Return (x, y) of the center of cell containing provided text 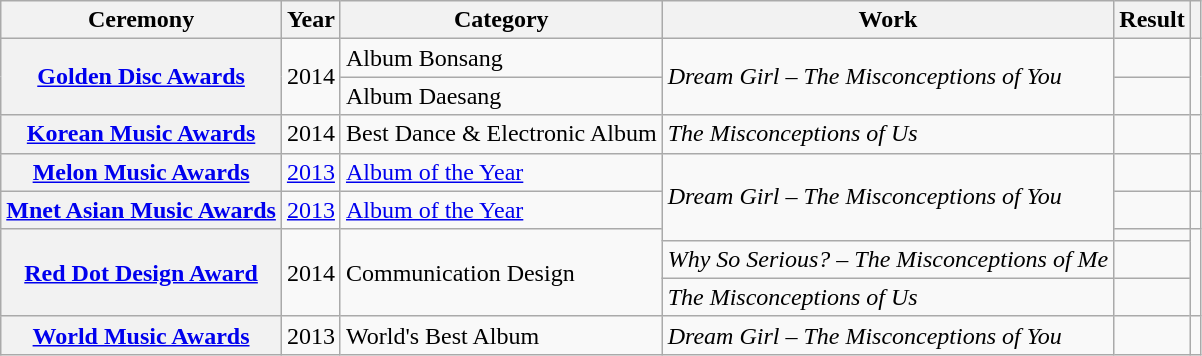
Golden Disc Awards (142, 77)
World Music Awards (142, 335)
Album Bonsang (501, 58)
Korean Music Awards (142, 134)
Communication Design (501, 272)
Mnet Asian Music Awards (142, 210)
Red Dot Design Award (142, 272)
Work (888, 20)
Melon Music Awards (142, 172)
Album Daesang (501, 96)
Year (310, 20)
Best Dance & Electronic Album (501, 134)
Ceremony (142, 20)
Result (1152, 20)
Category (501, 20)
Why So Serious? – The Misconceptions of Me (888, 259)
World's Best Album (501, 335)
